Output the [X, Y] coordinate of the center of the cell containing the given text.  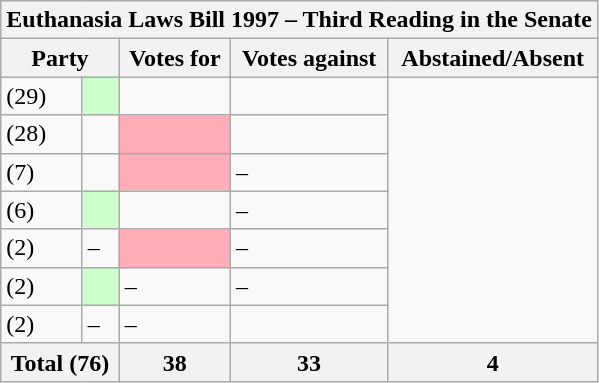
Euthanasia Laws Bill 1997 – Third Reading in the Senate [300, 20]
(7) [42, 172]
4 [493, 362]
38 [174, 362]
Votes for [174, 58]
Votes against [308, 58]
Total (76) [60, 362]
Party [60, 58]
(29) [42, 96]
33 [308, 362]
(6) [42, 210]
(28) [42, 134]
Abstained/Absent [493, 58]
